Find where the given text appears and provide that cell's center as (x, y) coordinate. 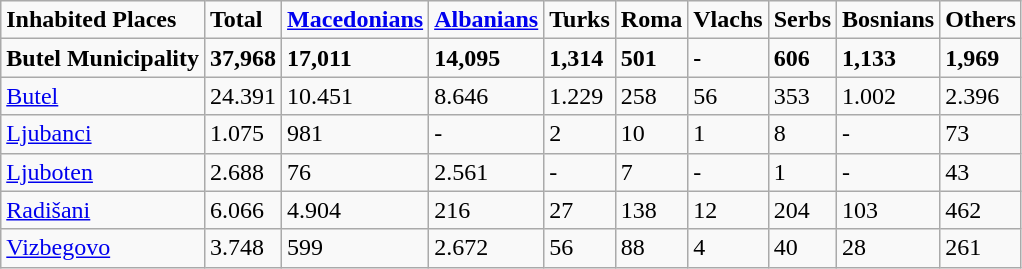
27 (580, 210)
4.904 (356, 210)
Turks (580, 20)
1,133 (888, 58)
103 (888, 210)
1,314 (580, 58)
353 (802, 96)
Roma (651, 20)
204 (802, 210)
981 (356, 134)
Serbs (802, 20)
216 (486, 210)
28 (888, 248)
8.646 (486, 96)
462 (981, 210)
501 (651, 58)
1.075 (242, 134)
Butel (103, 96)
Butel Municipality (103, 58)
76 (356, 172)
1.002 (888, 96)
599 (356, 248)
261 (981, 248)
Ljuboten (103, 172)
Total (242, 20)
Vlachs (728, 20)
Macedonians (356, 20)
Vizbegovo (103, 248)
2.688 (242, 172)
24.391 (242, 96)
Radišani (103, 210)
Bosnians (888, 20)
2.396 (981, 96)
14,095 (486, 58)
10.451 (356, 96)
6.066 (242, 210)
2.672 (486, 248)
88 (651, 248)
Ljubanci (103, 134)
37,968 (242, 58)
258 (651, 96)
606 (802, 58)
2 (580, 134)
43 (981, 172)
Inhabited Places (103, 20)
40 (802, 248)
8 (802, 134)
7 (651, 172)
12 (728, 210)
3.748 (242, 248)
Others (981, 20)
138 (651, 210)
Albanians (486, 20)
2.561 (486, 172)
1,969 (981, 58)
1.229 (580, 96)
17,011 (356, 58)
10 (651, 134)
73 (981, 134)
4 (728, 248)
